Return the [X, Y] coordinate for the center point of the cell that contains the specified text.  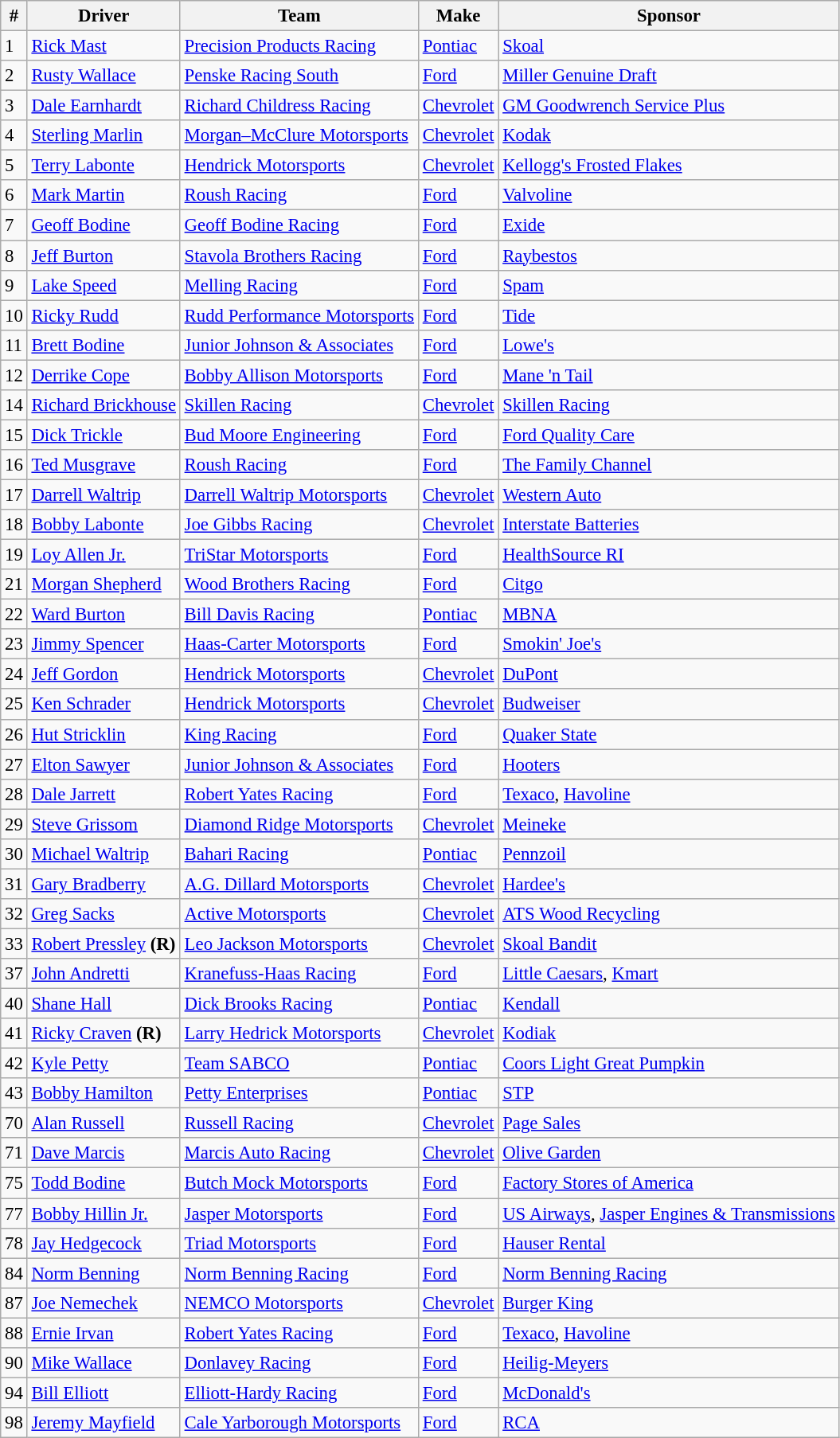
Dale Jarrett [104, 794]
71 [14, 1154]
Driver [104, 16]
Heilig-Meyers [669, 1363]
33 [14, 944]
27 [14, 764]
1 [14, 46]
16 [14, 465]
Bobby Hamilton [104, 1093]
Leo Jackson Motorsports [299, 944]
18 [14, 525]
Hardee's [669, 884]
Ted Musgrave [104, 465]
Jeff Burton [104, 256]
# [14, 16]
Hauser Rental [669, 1243]
Greg Sacks [104, 914]
Miller Genuine Draft [669, 76]
42 [14, 1064]
Robert Pressley (R) [104, 944]
Derrike Cope [104, 375]
2 [14, 76]
Stavola Brothers Racing [299, 256]
TriStar Motorsports [299, 555]
Todd Bodine [104, 1183]
11 [14, 345]
90 [14, 1363]
Bill Elliott [104, 1393]
Quaker State [669, 734]
Kyle Petty [104, 1064]
Make [458, 16]
Active Motorsports [299, 914]
Spam [669, 285]
Jeff Gordon [104, 674]
Rudd Performance Motorsports [299, 315]
A.G. Dillard Motorsports [299, 884]
MBNA [669, 615]
McDonald's [669, 1393]
Steve Grissom [104, 824]
12 [14, 375]
Jeremy Mayfield [104, 1423]
23 [14, 644]
Team [299, 16]
Richard Brickhouse [104, 405]
Raybestos [669, 256]
Pennzoil [669, 854]
Haas-Carter Motorsports [299, 644]
Norm Benning [104, 1273]
15 [14, 435]
HealthSource RI [669, 555]
22 [14, 615]
6 [14, 195]
Larry Hedrick Motorsports [299, 1034]
Burger King [669, 1303]
Rusty Wallace [104, 76]
Richard Childress Racing [299, 106]
Wood Brothers Racing [299, 584]
Ricky Rudd [104, 315]
75 [14, 1183]
Coors Light Great Pumpkin [669, 1064]
Sponsor [669, 16]
Bill Davis Racing [299, 615]
NEMCO Motorsports [299, 1303]
King Racing [299, 734]
Brett Bodine [104, 345]
Russell Racing [299, 1123]
Budweiser [669, 705]
21 [14, 584]
John Andretti [104, 974]
Gary Bradberry [104, 884]
Geoff Bodine Racing [299, 225]
Penske Racing South [299, 76]
Kodak [669, 135]
Melling Racing [299, 285]
Marcis Auto Racing [299, 1154]
Michael Waltrip [104, 854]
Jimmy Spencer [104, 644]
Donlavey Racing [299, 1363]
Geoff Bodine [104, 225]
3 [14, 106]
Rick Mast [104, 46]
Dick Brooks Racing [299, 1004]
Petty Enterprises [299, 1093]
Joe Gibbs Racing [299, 525]
Morgan–McClure Motorsports [299, 135]
Triad Motorsports [299, 1243]
Hooters [669, 764]
Darrell Waltrip Motorsports [299, 494]
Sterling Marlin [104, 135]
4 [14, 135]
Olive Garden [669, 1154]
40 [14, 1004]
30 [14, 854]
Lake Speed [104, 285]
9 [14, 285]
Valvoline [669, 195]
8 [14, 256]
Precision Products Racing [299, 46]
70 [14, 1123]
Dale Earnhardt [104, 106]
77 [14, 1213]
Morgan Shepherd [104, 584]
Dick Trickle [104, 435]
Ricky Craven (R) [104, 1034]
10 [14, 315]
Cale Yarborough Motorsports [299, 1423]
17 [14, 494]
Kranefuss-Haas Racing [299, 974]
Ernie Irvan [104, 1333]
19 [14, 555]
Jay Hedgecock [104, 1243]
Little Caesars, Kmart [669, 974]
Team SABCO [299, 1064]
14 [14, 405]
41 [14, 1034]
29 [14, 824]
Hut Stricklin [104, 734]
28 [14, 794]
ATS Wood Recycling [669, 914]
Mane 'n Tail [669, 375]
STP [669, 1093]
Tide [669, 315]
37 [14, 974]
Bobby Allison Motorsports [299, 375]
98 [14, 1423]
Citgo [669, 584]
Shane Hall [104, 1004]
Kendall [669, 1004]
Alan Russell [104, 1123]
32 [14, 914]
43 [14, 1093]
26 [14, 734]
Skoal Bandit [669, 944]
Diamond Ridge Motorsports [299, 824]
Elliott-Hardy Racing [299, 1393]
Kellogg's Frosted Flakes [669, 166]
Exide [669, 225]
Meineke [669, 824]
Page Sales [669, 1123]
87 [14, 1303]
Western Auto [669, 494]
7 [14, 225]
24 [14, 674]
Ward Burton [104, 615]
Mike Wallace [104, 1363]
Joe Nemechek [104, 1303]
Dave Marcis [104, 1154]
5 [14, 166]
94 [14, 1393]
84 [14, 1273]
Skoal [669, 46]
GM Goodwrench Service Plus [669, 106]
DuPont [669, 674]
Terry Labonte [104, 166]
78 [14, 1243]
Jasper Motorsports [299, 1213]
Bobby Hillin Jr. [104, 1213]
Mark Martin [104, 195]
Butch Mock Motorsports [299, 1183]
The Family Channel [669, 465]
88 [14, 1333]
Interstate Batteries [669, 525]
Lowe's [669, 345]
Bobby Labonte [104, 525]
RCA [669, 1423]
Bahari Racing [299, 854]
Ken Schrader [104, 705]
Darrell Waltrip [104, 494]
Elton Sawyer [104, 764]
Ford Quality Care [669, 435]
US Airways, Jasper Engines & Transmissions [669, 1213]
Kodiak [669, 1034]
Smokin' Joe's [669, 644]
Loy Allen Jr. [104, 555]
25 [14, 705]
Bud Moore Engineering [299, 435]
Factory Stores of America [669, 1183]
31 [14, 884]
